For the text-containing cell, return its midpoint in [x, y] coordinate format. 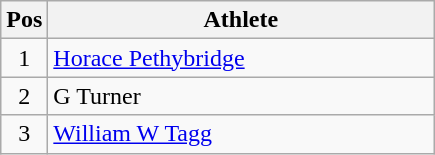
1 [24, 58]
Pos [24, 20]
G Turner [241, 96]
2 [24, 96]
William W Tagg [241, 134]
Horace Pethybridge [241, 58]
Athlete [241, 20]
3 [24, 134]
